For the text-containing cell, return its midpoint in (x, y) coordinate format. 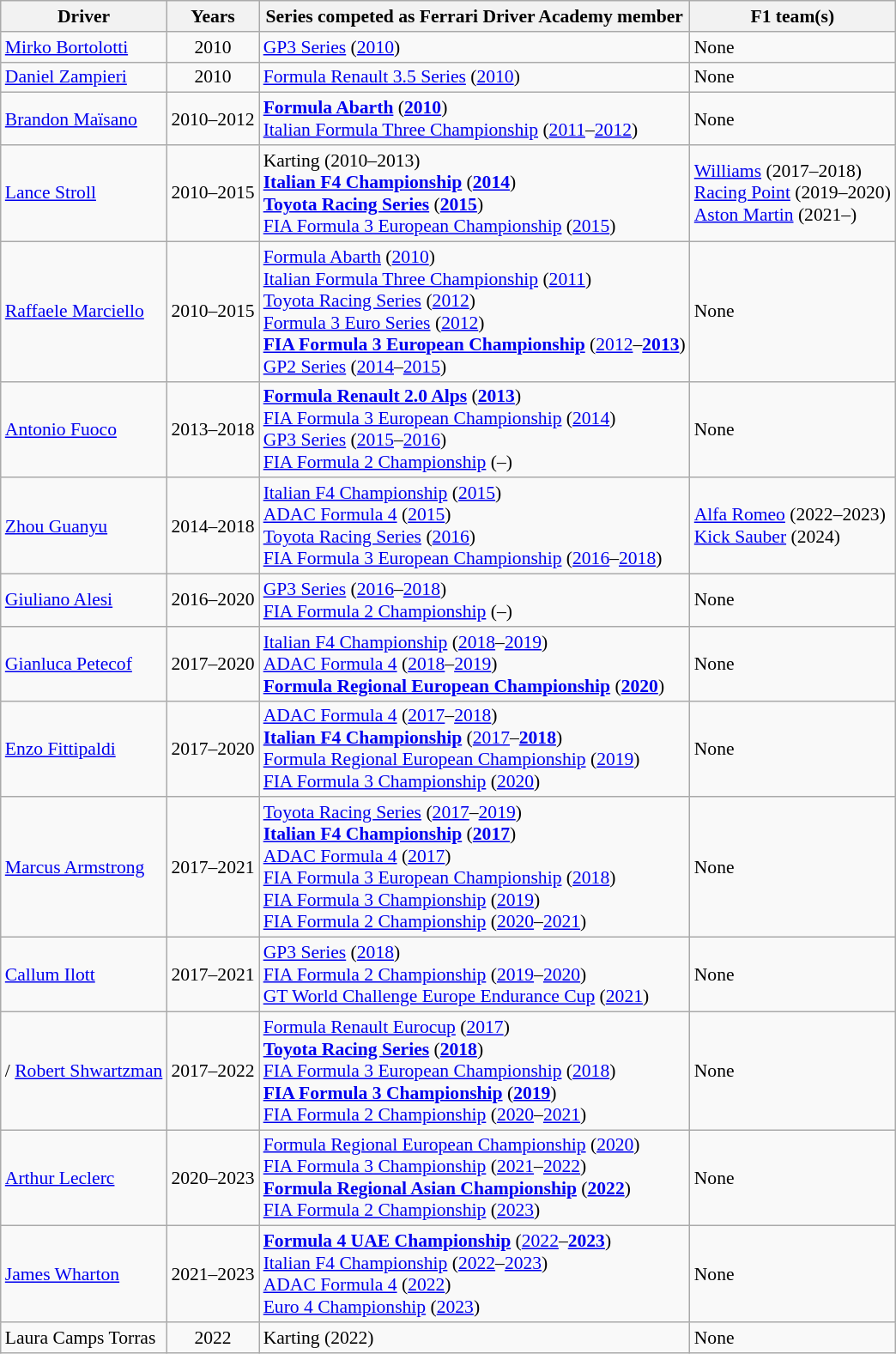
Karting (2010–2013)Italian F4 Championship (2014)Toyota Racing Series (2015)FIA Formula 3 European Championship (2015) (475, 193)
Raffaele Marciello (84, 311)
Alfa Romeo (2022–2023)Kick Sauber (2024) (793, 526)
Italian F4 Championship (2018–2019)ADAC Formula 4 (2018–2019)Formula Regional European Championship (2020) (475, 665)
Karting (2022) (475, 1338)
2016–2020 (213, 601)
Mirko Bortolotti (84, 47)
Arthur Leclerc (84, 1178)
Formula 4 UAE Championship (2022–2023)Italian F4 Championship (2022–2023)ADAC Formula 4 (2022)Euro 4 Championship (2023) (475, 1274)
Antonio Fuoco (84, 429)
Daniel Zampieri (84, 77)
Lance Stroll (84, 193)
2013–2018 (213, 429)
Marcus Armstrong (84, 867)
Formula Abarth (2010)Italian Formula Three Championship (2011–2012) (475, 118)
GP3 Series (2018)FIA Formula 2 Championship (2019–2020)GT World Challenge Europe Endurance Cup (2021) (475, 975)
Driver (84, 16)
Callum Ilott (84, 975)
GP3 Series (2016–2018)FIA Formula 2 Championship (–) (475, 601)
ADAC Formula 4 (2017–2018)Italian F4 Championship (2017–2018)Formula Regional European Championship (2019)FIA Formula 3 Championship (2020) (475, 749)
Formula Renault 3.5 Series (2010) (475, 77)
Laura Camps Torras (84, 1338)
Giuliano Alesi (84, 601)
GP3 Series (2010) (475, 47)
/ Robert Shwartzman (84, 1071)
2021–2023 (213, 1274)
2020–2023 (213, 1178)
James Wharton (84, 1274)
Years (213, 16)
2014–2018 (213, 526)
2017–2022 (213, 1071)
Formula Renault 2.0 Alps (2013)FIA Formula 3 European Championship (2014)GP3 Series (2015–2016)FIA Formula 2 Championship (–) (475, 429)
Italian F4 Championship (2015)ADAC Formula 4 (2015)Toyota Racing Series (2016)FIA Formula 3 European Championship (2016–2018) (475, 526)
F1 team(s) (793, 16)
Series competed as Ferrari Driver Academy member (475, 16)
2022 (213, 1338)
Williams (2017–2018)Racing Point (2019–2020)Aston Martin (2021–) (793, 193)
Zhou Guanyu (84, 526)
Enzo Fittipaldi (84, 749)
2010–2012 (213, 118)
Brandon Maïsano (84, 118)
Gianluca Petecof (84, 665)
